Provide the [X, Y] coordinate of the cell's center where the given text is located.  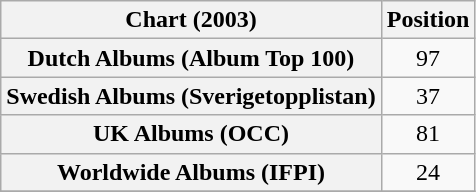
UK Albums (OCC) [191, 134]
Position [428, 20]
Chart (2003) [191, 20]
37 [428, 96]
Swedish Albums (Sverigetopplistan) [191, 96]
81 [428, 134]
97 [428, 58]
Dutch Albums (Album Top 100) [191, 58]
24 [428, 172]
Worldwide Albums (IFPI) [191, 172]
